Extract the [x, y] coordinate from the center of the cell holding the provided text.  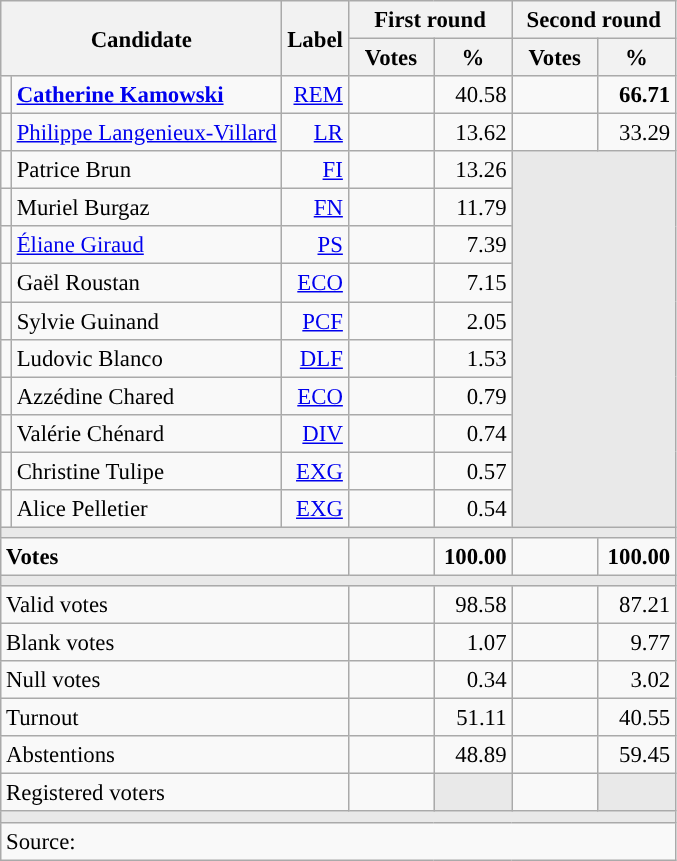
Turnout [174, 718]
9.77 [636, 643]
First round [430, 20]
33.29 [636, 133]
PCF [315, 321]
Catherine Kamowski [146, 95]
1.53 [473, 358]
Ludovic Blanco [146, 358]
Philippe Langenieux-Villard [146, 133]
98.58 [473, 605]
0.57 [473, 471]
Christine Tulipe [146, 471]
87.21 [636, 605]
51.11 [473, 718]
PS [315, 245]
0.54 [473, 509]
2.05 [473, 321]
Registered voters [174, 793]
Label [315, 38]
Muriel Burgaz [146, 208]
Gaël Roustan [146, 283]
FN [315, 208]
Sylvie Guinand [146, 321]
REM [315, 95]
11.79 [473, 208]
Null votes [174, 680]
59.45 [636, 755]
0.79 [473, 396]
13.62 [473, 133]
1.07 [473, 643]
Valid votes [174, 605]
13.26 [473, 170]
DIV [315, 433]
FI [315, 170]
48.89 [473, 755]
Abstentions [174, 755]
Azzédine Chared [146, 396]
Valérie Chénard [146, 433]
Patrice Brun [146, 170]
DLF [315, 358]
40.58 [473, 95]
0.74 [473, 433]
3.02 [636, 680]
7.15 [473, 283]
Blank votes [174, 643]
40.55 [636, 718]
0.34 [473, 680]
Second round [594, 20]
Éliane Giraud [146, 245]
Alice Pelletier [146, 509]
66.71 [636, 95]
Source: [338, 841]
7.39 [473, 245]
LR [315, 133]
Candidate [142, 38]
